Locate the cell with the specified text and output its [X, Y] center coordinate. 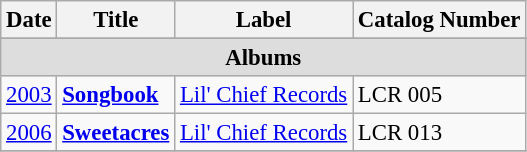
LCR 013 [440, 133]
Catalog Number [440, 20]
LCR 005 [440, 95]
Albums [264, 58]
Date [29, 20]
2006 [29, 133]
Label [264, 20]
Songbook [116, 95]
Title [116, 20]
2003 [29, 95]
Sweetacres [116, 133]
